Locate the cell with the specified text and output its (X, Y) center coordinate. 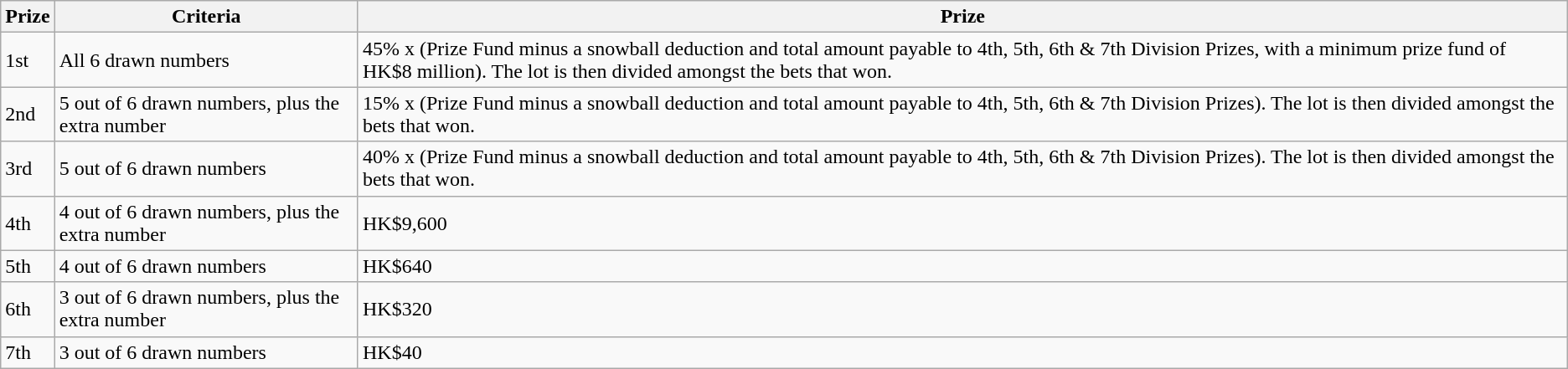
HK$640 (962, 266)
3rd (28, 169)
1st (28, 60)
4 out of 6 drawn numbers (206, 266)
4 out of 6 drawn numbers, plus the extra number (206, 223)
HK$320 (962, 310)
4th (28, 223)
2nd (28, 114)
5 out of 6 drawn numbers (206, 169)
6th (28, 310)
5 out of 6 drawn numbers, plus the extra number (206, 114)
3 out of 6 drawn numbers (206, 352)
5th (28, 266)
HK$9,600 (962, 223)
7th (28, 352)
All 6 drawn numbers (206, 60)
3 out of 6 drawn numbers, plus the extra number (206, 310)
Criteria (206, 17)
HK$40 (962, 352)
